Pinpoint the cell where the given text exists, returning its [X, Y] midpoint coordinate. 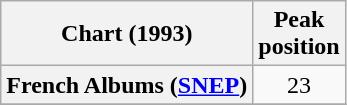
French Albums (SNEP) [127, 85]
Peakposition [299, 34]
23 [299, 85]
Chart (1993) [127, 34]
